Detect which cell encompasses the target text, then output its (x, y) center coordinate. 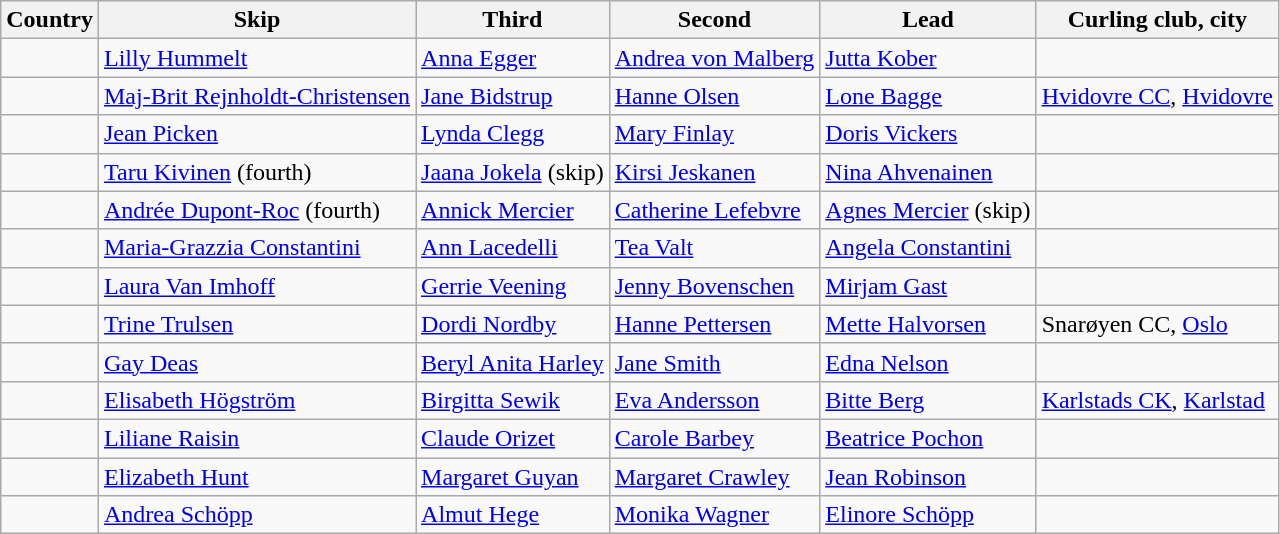
Andrée Dupont-Roc (fourth) (256, 210)
Claude Orizet (513, 438)
Bitte Berg (928, 400)
Trine Trulsen (256, 324)
Mette Halvorsen (928, 324)
Jutta Kober (928, 58)
Lead (928, 20)
Doris Vickers (928, 134)
Angela Constantini (928, 248)
Skip (256, 20)
Laura Van Imhoff (256, 286)
Hanne Pettersen (714, 324)
Anna Egger (513, 58)
Agnes Mercier (skip) (928, 210)
Lynda Clegg (513, 134)
Mirjam Gast (928, 286)
Tea Valt (714, 248)
Catherine Lefebvre (714, 210)
Hanne Olsen (714, 96)
Edna Nelson (928, 362)
Maj-Brit Rejnholdt-Christensen (256, 96)
Elizabeth Hunt (256, 477)
Birgitta Sewik (513, 400)
Gerrie Veening (513, 286)
Elisabeth Högström (256, 400)
Third (513, 20)
Taru Kivinen (fourth) (256, 172)
Beryl Anita Harley (513, 362)
Lone Bagge (928, 96)
Jane Smith (714, 362)
Curling club, city (1157, 20)
Beatrice Pochon (928, 438)
Country (50, 20)
Karlstads CK, Karlstad (1157, 400)
Eva Andersson (714, 400)
Ann Lacedelli (513, 248)
Almut Hege (513, 515)
Jean Robinson (928, 477)
Jaana Jokela (skip) (513, 172)
Margaret Crawley (714, 477)
Kirsi Jeskanen (714, 172)
Snarøyen CC, Oslo (1157, 324)
Gay Deas (256, 362)
Andrea von Malberg (714, 58)
Jean Picken (256, 134)
Nina Ahvenainen (928, 172)
Dordi Nordby (513, 324)
Monika Wagner (714, 515)
Jane Bidstrup (513, 96)
Elinore Schöpp (928, 515)
Annick Mercier (513, 210)
Andrea Schöpp (256, 515)
Hvidovre CC, Hvidovre (1157, 96)
Lilly Hummelt (256, 58)
Carole Barbey (714, 438)
Liliane Raisin (256, 438)
Mary Finlay (714, 134)
Margaret Guyan (513, 477)
Jenny Bovenschen (714, 286)
Second (714, 20)
Maria-Grazzia Constantini (256, 248)
